Detect which cell encompasses the target text, then output its [X, Y] center coordinate. 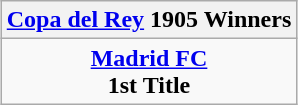
Copa del Rey 1905 Winners [149, 20]
Madrid FC 1st Title [149, 72]
